Output the (x, y) coordinate of the center of the cell containing the given text.  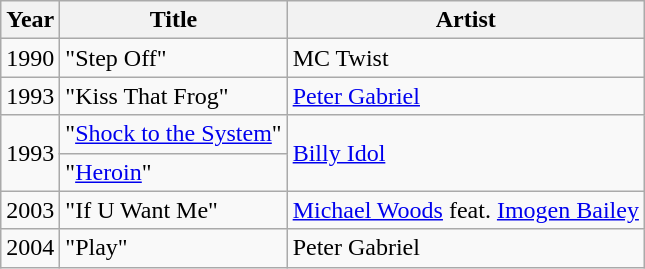
"Heroin" (174, 172)
"Shock to the System" (174, 134)
2004 (30, 248)
2003 (30, 210)
Billy Idol (466, 153)
1990 (30, 58)
Artist (466, 20)
Michael Woods feat. Imogen Bailey (466, 210)
Year (30, 20)
"Step Off" (174, 58)
"Kiss That Frog" (174, 96)
"If U Want Me" (174, 210)
Title (174, 20)
MC Twist (466, 58)
"Play" (174, 248)
